For the text-containing cell, return its midpoint in (x, y) coordinate format. 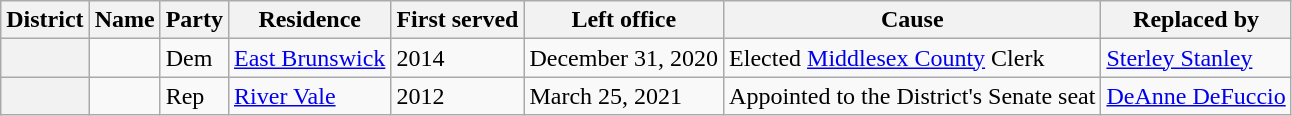
District (45, 20)
River Vale (310, 96)
Party (194, 20)
Replaced by (1196, 20)
Rep (194, 96)
December 31, 2020 (624, 58)
Sterley Stanley (1196, 58)
First served (458, 20)
DeAnne DeFuccio (1196, 96)
East Brunswick (310, 58)
Appointed to the District's Senate seat (912, 96)
2012 (458, 96)
2014 (458, 58)
Elected Middlesex County Clerk (912, 58)
March 25, 2021 (624, 96)
Name (124, 20)
Cause (912, 20)
Dem (194, 58)
Left office (624, 20)
Residence (310, 20)
